Detect which cell encompasses the target text, then output its [X, Y] center coordinate. 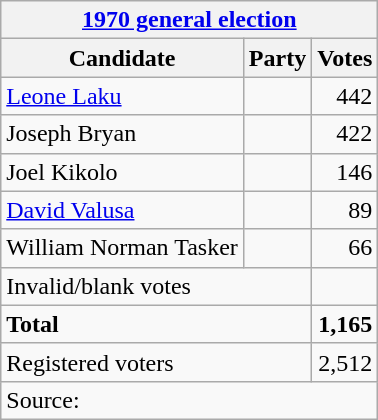
Leone Laku [122, 96]
66 [345, 248]
1970 general election [190, 20]
2,512 [345, 362]
Invalid/blank votes [156, 286]
David Valusa [122, 210]
Joseph Bryan [122, 134]
89 [345, 210]
Joel Kikolo [122, 172]
1,165 [345, 324]
Total [156, 324]
William Norman Tasker [122, 248]
Party [277, 58]
422 [345, 134]
Registered voters [156, 362]
Candidate [122, 58]
Votes [345, 58]
146 [345, 172]
442 [345, 96]
Source: [190, 400]
